Scan for the cell matching the given text and deliver its [x, y] coordinate at center. 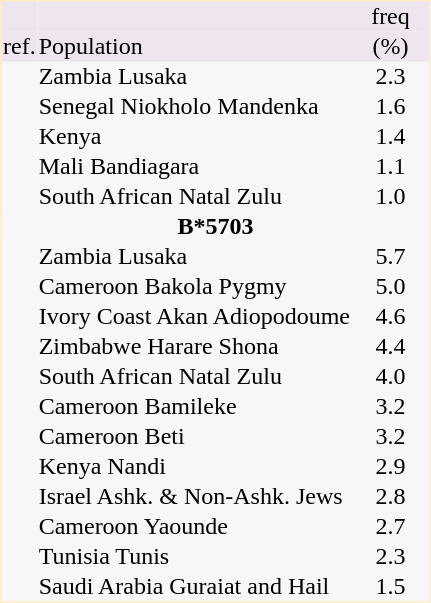
Ivory Coast Akan Adiopodoume [194, 317]
Cameroon Bakola Pygmy [194, 287]
2.9 [390, 467]
5.0 [390, 287]
4.0 [390, 377]
ref. [20, 47]
Israel Ashk. & Non-Ashk. Jews [194, 497]
freq [390, 17]
2.8 [390, 497]
Cameroon Bamileke [194, 407]
Kenya [194, 137]
(%) [390, 47]
1.4 [390, 137]
1.1 [390, 167]
5.7 [390, 257]
Mali Bandiagara [194, 167]
4.4 [390, 347]
Cameroon Beti [194, 437]
1.0 [390, 197]
1.6 [390, 107]
Population [194, 47]
Cameroon Yaounde [194, 527]
Kenya Nandi [194, 467]
Tunisia Tunis [194, 557]
2.7 [390, 527]
Senegal Niokholo Mandenka [194, 107]
1.5 [390, 587]
Zimbabwe Harare Shona [194, 347]
B*5703 [216, 227]
Saudi Arabia Guraiat and Hail [194, 587]
4.6 [390, 317]
